Provide the [x, y] coordinate of the cell's center where the given text is located.  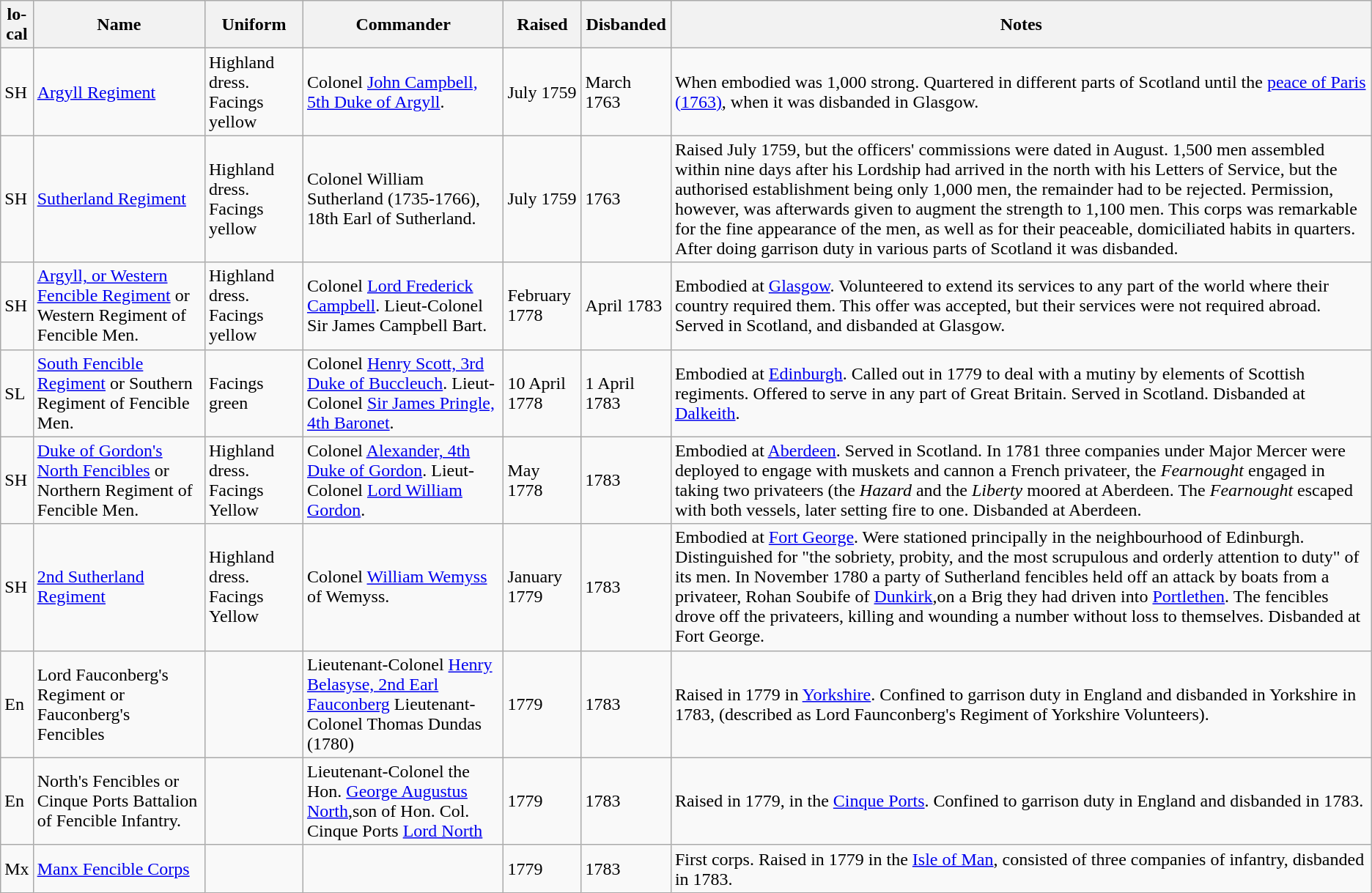
When embodied was 1,000 strong. Quartered in different parts of Scotland until the peace of Paris (1763), when it was disbanded in Glasgow. [1021, 92]
First corps. Raised in 1779 in the Isle of Man, consisted of three companies of infantry, disbanded in 1783. [1021, 869]
Colonel Lord Frederick Campbell. Lieut-Colonel Sir James Campbell Bart. [403, 306]
Notes [1021, 25]
1763 [626, 199]
Colonel John Campbell, 5th Duke of Argyll. [403, 92]
Mx [17, 869]
May 1778 [542, 481]
Manx Fencible Corps [119, 869]
Raised in 1779, in the Cinque Ports. Confined to garrison duty in England and disbanded in 1783. [1021, 801]
Commander [403, 25]
Duke of Gordon's North Fencibles or Northern Regiment of Fencible Men. [119, 481]
North's Fencibles or Cinque Ports Battalion of Fencible Infantry. [119, 801]
Uniform [254, 25]
Argyll Regiment [119, 92]
February 1778 [542, 306]
Colonel William Sutherland (1735-1766), 18th Earl of Sutherland. [403, 199]
Facings green [254, 393]
1 April 1783 [626, 393]
Lieutenant-Colonel Henry Belasyse, 2nd Earl Fauconberg Lieutenant-Colonel Thomas Dundas (1780) [403, 704]
Colonel William Wemyss of Wemyss. [403, 588]
Colonel Alexander, 4th Duke of Gordon. Lieut-Colonel Lord William Gordon. [403, 481]
April 1783 [626, 306]
Lord Fauconberg's Regiment or Fauconberg's Fencibles [119, 704]
SL [17, 393]
Argyll, or Western Fencible Regiment or Western Regiment of Fencible Men. [119, 306]
Disbanded [626, 25]
lo-cal [17, 25]
Name [119, 25]
Lieutenant-Colonel the Hon. George Augustus North,son of Hon. Col. Cinque Ports Lord North [403, 801]
10 April 1778 [542, 393]
South Fencible Regiment or Southern Regiment of Fencible Men. [119, 393]
January 1779 [542, 588]
Raised [542, 25]
Colonel Henry Scott, 3rd Duke of Buccleuch. Lieut-Colonel Sir James Pringle, 4th Baronet. [403, 393]
2nd Sutherland Regiment [119, 588]
March 1763 [626, 92]
Sutherland Regiment [119, 199]
